Search for the cell housing the specified text and yield its (X, Y) center coordinate. 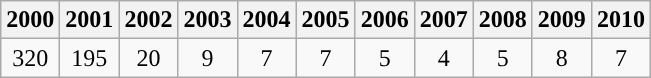
20 (148, 58)
2005 (326, 20)
9 (208, 58)
8 (562, 58)
320 (30, 58)
195 (90, 58)
2003 (208, 20)
2010 (620, 20)
2001 (90, 20)
2007 (444, 20)
2002 (148, 20)
2004 (266, 20)
2008 (502, 20)
2000 (30, 20)
2006 (384, 20)
2009 (562, 20)
4 (444, 58)
